Extract the [X, Y] coordinate from the center of the cell holding the provided text.  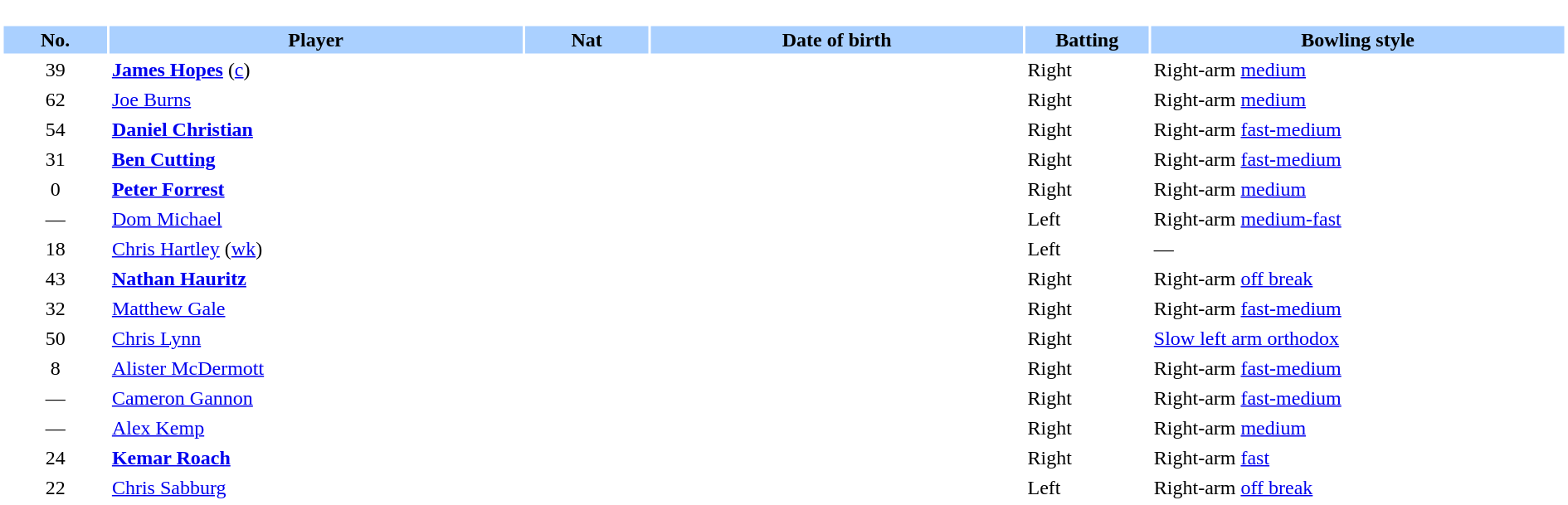
Peter Forrest [316, 189]
31 [55, 159]
24 [55, 458]
62 [55, 100]
Chris Sabburg [316, 488]
39 [55, 70]
43 [55, 279]
Dom Michael [316, 219]
Chris Lynn [316, 338]
0 [55, 189]
Kemar Roach [316, 458]
54 [55, 129]
8 [55, 368]
Nathan Hauritz [316, 279]
22 [55, 488]
50 [55, 338]
Matthew Gale [316, 308]
18 [55, 249]
Daniel Christian [316, 129]
Joe Burns [316, 100]
Right-arm fast [1358, 458]
James Hopes (c) [316, 70]
Slow left arm orthodox [1358, 338]
No. [55, 40]
Player [316, 40]
32 [55, 308]
Alex Kemp [316, 428]
Right-arm medium-fast [1358, 219]
Chris Hartley (wk) [316, 249]
Bowling style [1358, 40]
Alister McDermott [316, 368]
Date of birth [837, 40]
Batting [1087, 40]
Cameron Gannon [316, 398]
Nat [586, 40]
Ben Cutting [316, 159]
